Return the (x, y) coordinate for the center point of the cell that contains the specified text.  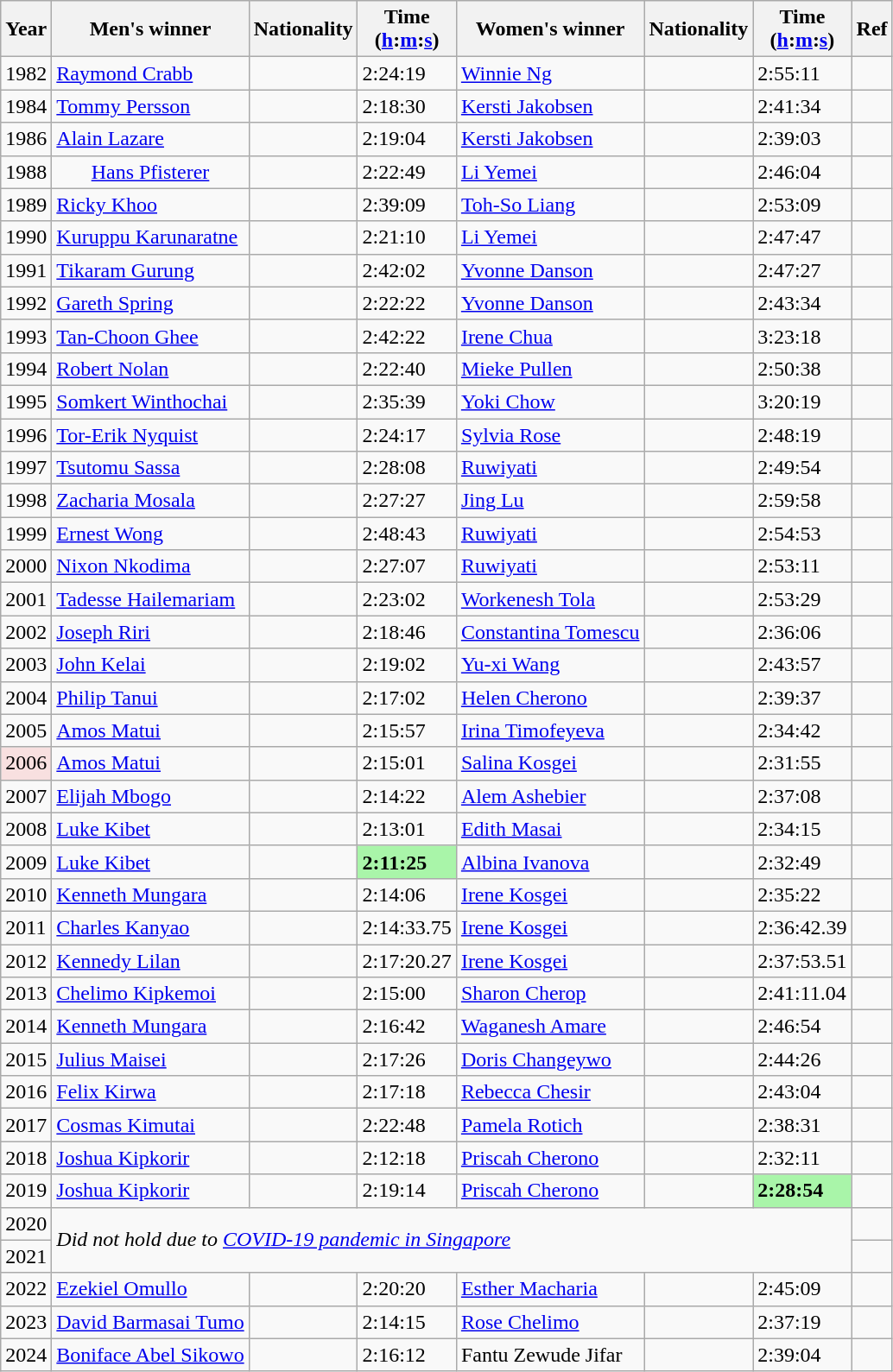
2:53:09 (802, 205)
Tadesse Hailemariam (150, 599)
Julius Maisei (150, 1059)
2:37:19 (802, 1322)
2:34:42 (802, 730)
2:53:29 (802, 599)
1990 (26, 237)
1989 (26, 205)
2:41:34 (802, 106)
Hans Pfisterer (150, 172)
Raymond Crabb (150, 73)
2:15:57 (407, 730)
Felix Kirwa (150, 1092)
2:39:09 (407, 205)
Boniface Abel Sikowo (150, 1355)
David Barmasai Tumo (150, 1322)
2:24:17 (407, 434)
Tor-Erik Nyquist (150, 434)
2:23:02 (407, 599)
2003 (26, 665)
Helen Cherono (550, 698)
2005 (26, 730)
2:38:31 (802, 1125)
2:37:53.51 (802, 961)
Esther Macharia (550, 1289)
Charles Kanyao (150, 927)
Fantu Zewude Jifar (550, 1355)
2:59:58 (802, 501)
2004 (26, 698)
Edith Masai (550, 829)
Yu-xi Wang (550, 665)
2:53:11 (802, 566)
2:42:22 (407, 336)
2:36:06 (802, 632)
2:16:12 (407, 1355)
2:50:38 (802, 369)
2001 (26, 599)
2:37:08 (802, 796)
Tommy Persson (150, 106)
2012 (26, 961)
Men's winner (150, 29)
1996 (26, 434)
3:23:18 (802, 336)
2008 (26, 829)
2:22:40 (407, 369)
2:17:26 (407, 1059)
2014 (26, 1027)
Constantina Tomescu (550, 632)
1994 (26, 369)
2:15:00 (407, 994)
2:12:18 (407, 1158)
2:39:37 (802, 698)
2:31:55 (802, 763)
2:46:54 (802, 1027)
2013 (26, 994)
2021 (26, 1256)
Irene Chua (550, 336)
2:16:42 (407, 1027)
1999 (26, 534)
Sylvia Rose (550, 434)
Cosmas Kimutai (150, 1125)
1998 (26, 501)
2:42:02 (407, 270)
Ref (872, 29)
2:18:30 (407, 106)
2011 (26, 927)
2:27:27 (407, 501)
2:41:11.04 (802, 994)
2:46:04 (802, 172)
Women's winner (550, 29)
2:27:07 (407, 566)
Salina Kosgei (550, 763)
2017 (26, 1125)
2:32:11 (802, 1158)
2010 (26, 895)
2:19:04 (407, 139)
1995 (26, 401)
2:35:22 (802, 895)
Nixon Nkodima (150, 566)
2:43:04 (802, 1092)
2:17:20.27 (407, 961)
2016 (26, 1092)
2:54:53 (802, 534)
Zacharia Mosala (150, 501)
Waganesh Amare (550, 1027)
Ezekiel Omullo (150, 1289)
2:18:46 (407, 632)
2:28:54 (802, 1191)
Workenesh Tola (550, 599)
2:22:49 (407, 172)
Yoki Chow (550, 401)
2022 (26, 1289)
Irina Timofeyeva (550, 730)
Somkert Winthochai (150, 401)
2:14:33.75 (407, 927)
John Kelai (150, 665)
2:35:39 (407, 401)
2:39:04 (802, 1355)
2000 (26, 566)
Robert Nolan (150, 369)
Rose Chelimo (550, 1322)
2015 (26, 1059)
2:15:01 (407, 763)
2:20:20 (407, 1289)
2009 (26, 862)
2:43:57 (802, 665)
2018 (26, 1158)
Pamela Rotich (550, 1125)
Kuruppu Karunaratne (150, 237)
2:48:43 (407, 534)
Mieke Pullen (550, 369)
Kennedy Lilan (150, 961)
1997 (26, 468)
2:19:02 (407, 665)
2:13:01 (407, 829)
2:34:15 (802, 829)
2:21:10 (407, 237)
1992 (26, 303)
Ricky Khoo (150, 205)
2:19:14 (407, 1191)
1984 (26, 106)
Tsutomu Sassa (150, 468)
2:28:08 (407, 468)
Gareth Spring (150, 303)
2:44:26 (802, 1059)
2019 (26, 1191)
Toh-So Liang (550, 205)
2:22:48 (407, 1125)
2006 (26, 763)
Elijah Mbogo (150, 796)
2:22:22 (407, 303)
2:47:47 (802, 237)
Albina Ivanova (550, 862)
Did not hold due to COVID-19 pandemic in Singapore (452, 1240)
2:17:18 (407, 1092)
1986 (26, 139)
2:48:19 (802, 434)
Doris Changeywo (550, 1059)
Chelimo Kipkemoi (150, 994)
Sharon Cherop (550, 994)
Year (26, 29)
Tan-Choon Ghee (150, 336)
1982 (26, 73)
3:20:19 (802, 401)
2:24:19 (407, 73)
Rebecca Chesir (550, 1092)
2:45:09 (802, 1289)
2:32:49 (802, 862)
2:43:34 (802, 303)
2024 (26, 1355)
2020 (26, 1223)
2:36:42.39 (802, 927)
2:14:15 (407, 1322)
2:14:06 (407, 895)
2:49:54 (802, 468)
Alain Lazare (150, 139)
2007 (26, 796)
Winnie Ng (550, 73)
Ernest Wong (150, 534)
2:47:27 (802, 270)
Philip Tanui (150, 698)
1991 (26, 270)
2:14:22 (407, 796)
Tikaram Gurung (150, 270)
Alem Ashebier (550, 796)
2023 (26, 1322)
2:17:02 (407, 698)
1988 (26, 172)
Jing Lu (550, 501)
1993 (26, 336)
2002 (26, 632)
Joseph Riri (150, 632)
2:39:03 (802, 139)
2:55:11 (802, 73)
2:11:25 (407, 862)
